Capture the cell that displays the provided text and extract its (x, y) central coordinate. 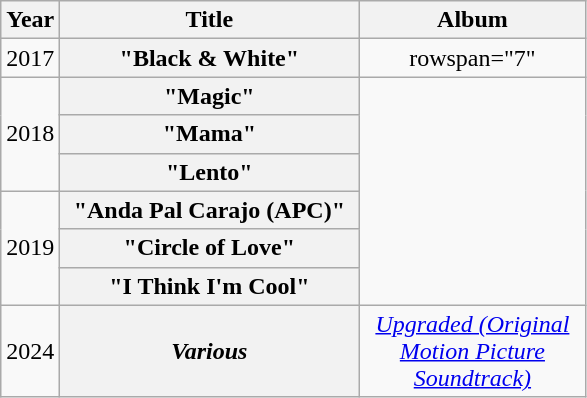
2019 (30, 248)
"Black & White" (210, 58)
2024 (30, 351)
Various (210, 351)
"Magic" (210, 96)
"Anda Pal Carajo (APC)" (210, 210)
"Mama" (210, 134)
2017 (30, 58)
"I Think I'm Cool" (210, 286)
"Lento" (210, 172)
2018 (30, 134)
Album (472, 20)
"Circle of Love" (210, 248)
Title (210, 20)
Upgraded (Original Motion Picture Soundtrack) (472, 351)
Year (30, 20)
rowspan="7" (472, 58)
